Pinpoint the cell where the given text exists, returning its [x, y] midpoint coordinate. 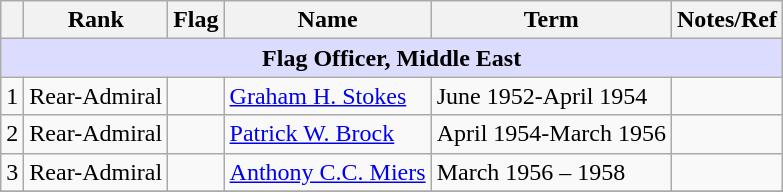
Notes/Ref [726, 20]
2 [12, 134]
1 [12, 96]
Term [551, 20]
Graham H. Stokes [328, 96]
3 [12, 172]
March 1956 – 1958 [551, 172]
April 1954-March 1956 [551, 134]
Flag [196, 20]
Rank [96, 20]
Flag Officer, Middle East [392, 58]
Name [328, 20]
Patrick W. Brock [328, 134]
Anthony C.C. Miers [328, 172]
June 1952-April 1954 [551, 96]
